For the text-containing cell, return its midpoint in [x, y] coordinate format. 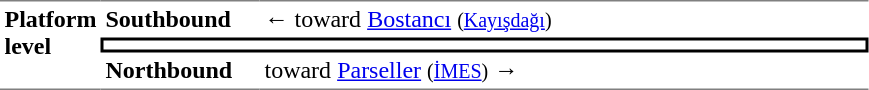
← toward Bostancı (Kayışdağı) [564, 19]
Northbound [180, 71]
Southbound [180, 19]
Platform level [50, 45]
toward Parseller (İMES) → [564, 71]
